Find where the given text appears and provide that cell's center as [x, y] coordinate. 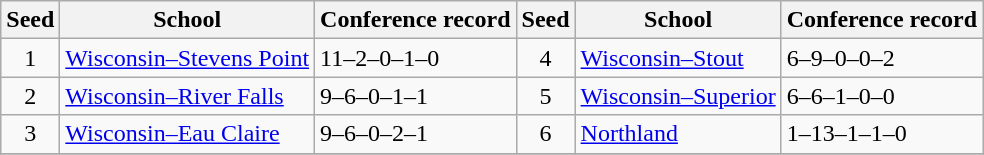
6 [546, 134]
11–2–0–1–0 [416, 58]
Wisconsin–Stout [678, 58]
Northland [678, 134]
Wisconsin–River Falls [188, 96]
6–6–1–0–0 [882, 96]
6–9–0–0–2 [882, 58]
9–6–0–2–1 [416, 134]
Wisconsin–Stevens Point [188, 58]
3 [30, 134]
Wisconsin–Eau Claire [188, 134]
Wisconsin–Superior [678, 96]
1–13–1–1–0 [882, 134]
2 [30, 96]
5 [546, 96]
1 [30, 58]
9–6–0–1–1 [416, 96]
4 [546, 58]
